Search for the cell housing the specified text and yield its (X, Y) center coordinate. 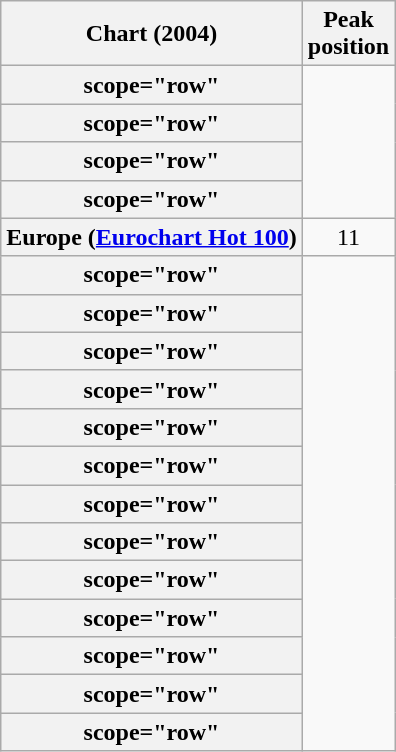
Peakposition (348, 34)
Chart (2004) (152, 34)
11 (348, 237)
Europe (Eurochart Hot 100) (152, 237)
